Locate the cell with the specified text and output its (x, y) center coordinate. 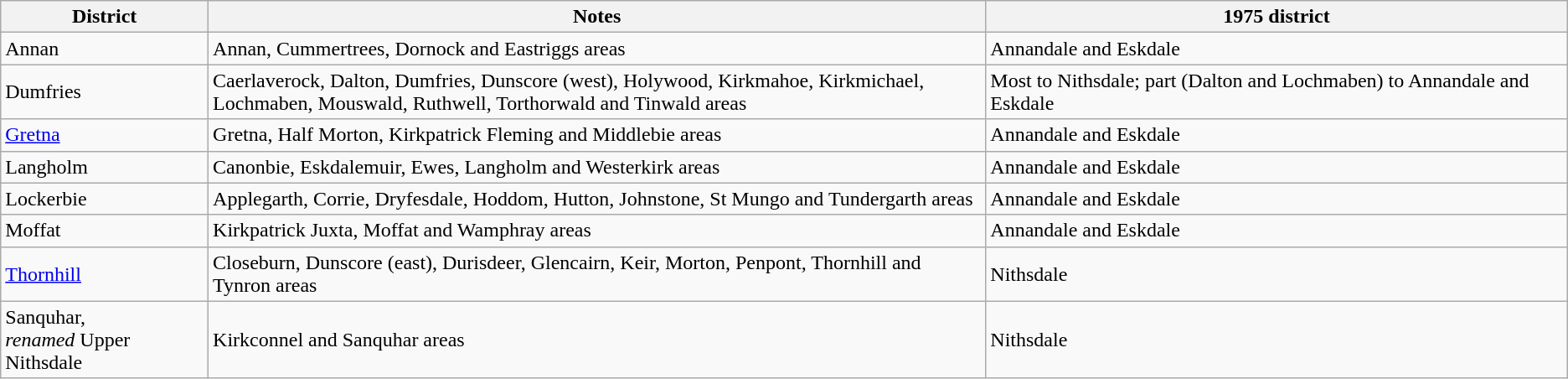
Gretna (105, 135)
Caerlaverock, Dalton, Dumfries, Dunscore (west), Holywood, Kirkmahoe, Kirkmichael, Lochmaben, Mouswald, Ruthwell, Torthorwald and Tinwald areas (597, 92)
Thornhill (105, 273)
Gretna, Half Morton, Kirkpatrick Fleming and Middlebie areas (597, 135)
1975 district (1277, 17)
Closeburn, Dunscore (east), Durisdeer, Glencairn, Keir, Morton, Penpont, Thornhill and Tynron areas (597, 273)
Applegarth, Corrie, Dryfesdale, Hoddom, Hutton, Johnstone, St Mungo and Tundergarth areas (597, 199)
Most to Nithsdale; part (Dalton and Lochmaben) to Annandale and Eskdale (1277, 92)
Moffat (105, 231)
Langholm (105, 167)
Kirkconnel and Sanquhar areas (597, 340)
Notes (597, 17)
Lockerbie (105, 199)
Annan, Cummertrees, Dornock and Eastriggs areas (597, 49)
Canonbie, Eskdalemuir, Ewes, Langholm and Westerkirk areas (597, 167)
Dumfries (105, 92)
Sanquhar, renamed Upper Nithsdale (105, 340)
Kirkpatrick Juxta, Moffat and Wamphray areas (597, 231)
District (105, 17)
Annan (105, 49)
